Search for the cell housing the specified text and yield its (x, y) center coordinate. 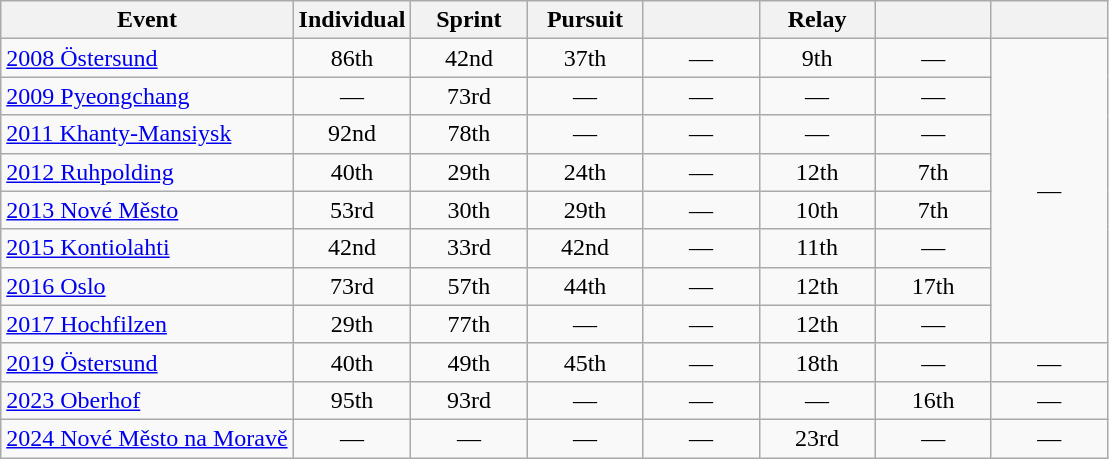
24th (585, 172)
93rd (469, 400)
Relay (817, 20)
9th (817, 58)
10th (817, 210)
23rd (817, 438)
2008 Östersund (147, 58)
30th (469, 210)
78th (469, 134)
2024 Nové Město na Moravě (147, 438)
2011 Khanty-Mansiysk (147, 134)
2013 Nové Město (147, 210)
18th (817, 362)
Sprint (469, 20)
2015 Kontiolahti (147, 248)
2012 Ruhpolding (147, 172)
49th (469, 362)
2017 Hochfilzen (147, 324)
2009 Pyeongchang (147, 96)
17th (933, 286)
77th (469, 324)
57th (469, 286)
2016 Oslo (147, 286)
95th (352, 400)
45th (585, 362)
92nd (352, 134)
44th (585, 286)
2019 Östersund (147, 362)
2023 Oberhof (147, 400)
Individual (352, 20)
11th (817, 248)
37th (585, 58)
16th (933, 400)
53rd (352, 210)
33rd (469, 248)
86th (352, 58)
Pursuit (585, 20)
Event (147, 20)
